From the cell containing the given text, extract its center point as [x, y] coordinate. 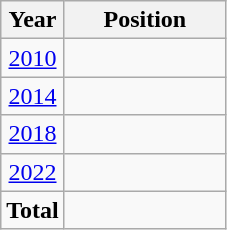
2022 [33, 172]
Position [144, 20]
2018 [33, 134]
Total [33, 210]
2010 [33, 58]
2014 [33, 96]
Year [33, 20]
